For the text-containing cell, return its midpoint in [X, Y] coordinate format. 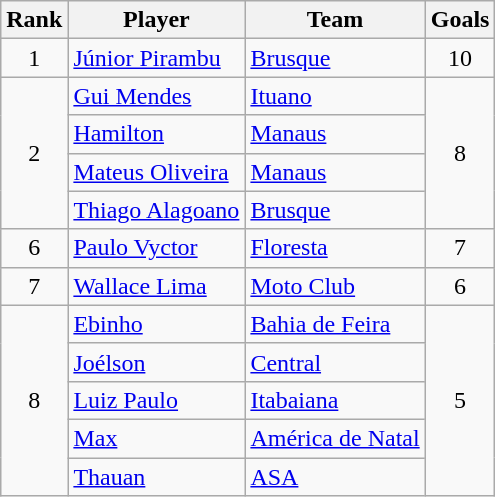
Luiz Paulo [156, 400]
Hamilton [156, 134]
Thiago Alagoano [156, 210]
Júnior Pirambu [156, 58]
América de Natal [335, 438]
Paulo Vyctor [156, 248]
2 [34, 153]
Goals [460, 20]
Rank [34, 20]
Central [335, 362]
ASA [335, 477]
Ebinho [156, 324]
Bahia de Feira [335, 324]
Itabaiana [335, 400]
5 [460, 400]
Ituano [335, 96]
Joélson [156, 362]
Thauan [156, 477]
Max [156, 438]
10 [460, 58]
Team [335, 20]
Player [156, 20]
Mateus Oliveira [156, 172]
Floresta [335, 248]
Gui Mendes [156, 96]
Wallace Lima [156, 286]
Moto Club [335, 286]
1 [34, 58]
